For the text-containing cell, return its midpoint in [X, Y] coordinate format. 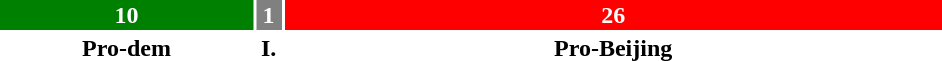
10 [126, 15]
26 [613, 15]
1 [268, 15]
